Pinpoint the cell where the given text exists, returning its (X, Y) midpoint coordinate. 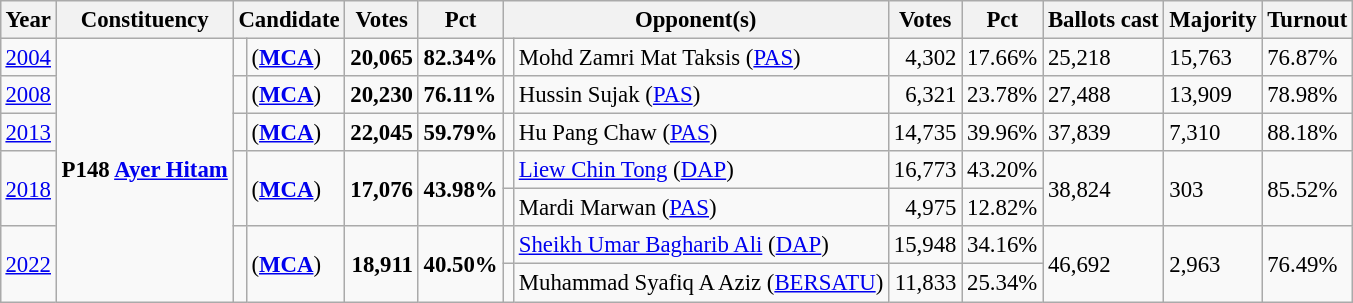
17,076 (382, 188)
2008 (28, 95)
39.96% (1002, 133)
59.79% (460, 133)
85.52% (1308, 188)
15,948 (926, 245)
Hussin Sujak (PAS) (700, 95)
13,909 (1213, 95)
Mardi Marwan (PAS) (700, 208)
14,735 (926, 133)
18,911 (382, 264)
37,839 (1104, 133)
Hu Pang Chaw (PAS) (700, 133)
Mohd Zamri Mat Taksis (PAS) (700, 57)
34.16% (1002, 245)
Sheikh Umar Bagharib Ali (DAP) (700, 245)
2,963 (1213, 264)
Ballots cast (1104, 20)
Majority (1213, 20)
2013 (28, 133)
Constituency (144, 20)
25,218 (1104, 57)
Candidate (289, 20)
25.34% (1002, 283)
Liew Chin Tong (DAP) (700, 170)
88.18% (1308, 133)
20,230 (382, 95)
38,824 (1104, 188)
76.49% (1308, 264)
4,302 (926, 57)
76.87% (1308, 57)
2022 (28, 264)
27,488 (1104, 95)
P148 Ayer Hitam (144, 170)
78.98% (1308, 95)
43.98% (460, 188)
6,321 (926, 95)
7,310 (1213, 133)
43.20% (1002, 170)
11,833 (926, 283)
20,065 (382, 57)
23.78% (1002, 95)
22,045 (382, 133)
46,692 (1104, 264)
Muhammad Syafiq A Aziz (BERSATU) (700, 283)
12.82% (1002, 208)
Year (28, 20)
2004 (28, 57)
15,763 (1213, 57)
82.34% (460, 57)
76.11% (460, 95)
16,773 (926, 170)
303 (1213, 188)
2018 (28, 188)
Turnout (1308, 20)
Opponent(s) (696, 20)
17.66% (1002, 57)
4,975 (926, 208)
40.50% (460, 264)
